Return [x, y] of the center of cell containing provided text 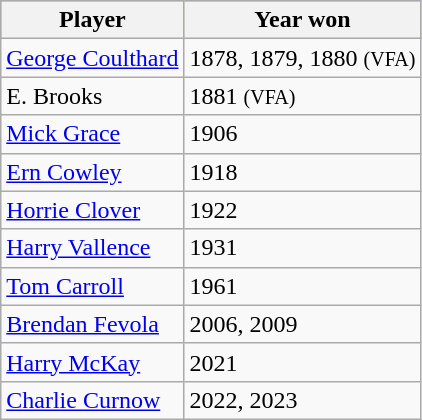
1918 [302, 172]
Charlie Curnow [92, 400]
Player [92, 20]
Mick Grace [92, 134]
2021 [302, 362]
1906 [302, 134]
Ern Cowley [92, 172]
George Coulthard [92, 58]
1922 [302, 210]
2022, 2023 [302, 400]
1931 [302, 248]
Year won [302, 20]
Harry Vallence [92, 248]
Horrie Clover [92, 210]
1878, 1879, 1880 (VFA) [302, 58]
2006, 2009 [302, 324]
Harry McKay [92, 362]
1961 [302, 286]
1881 (VFA) [302, 96]
Tom Carroll [92, 286]
E. Brooks [92, 96]
Brendan Fevola [92, 324]
